For the text-containing cell, return its midpoint in [x, y] coordinate format. 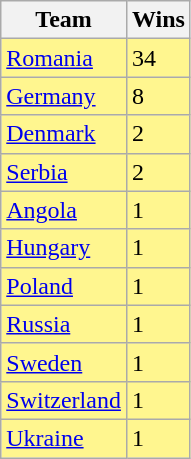
Team [64, 20]
34 [158, 58]
Denmark [64, 134]
Wins [158, 20]
Ukraine [64, 438]
Romania [64, 58]
Switzerland [64, 400]
Sweden [64, 362]
Germany [64, 96]
8 [158, 96]
Poland [64, 286]
Russia [64, 324]
Hungary [64, 248]
Serbia [64, 172]
Angola [64, 210]
